Capture the cell that displays the provided text and extract its [X, Y] central coordinate. 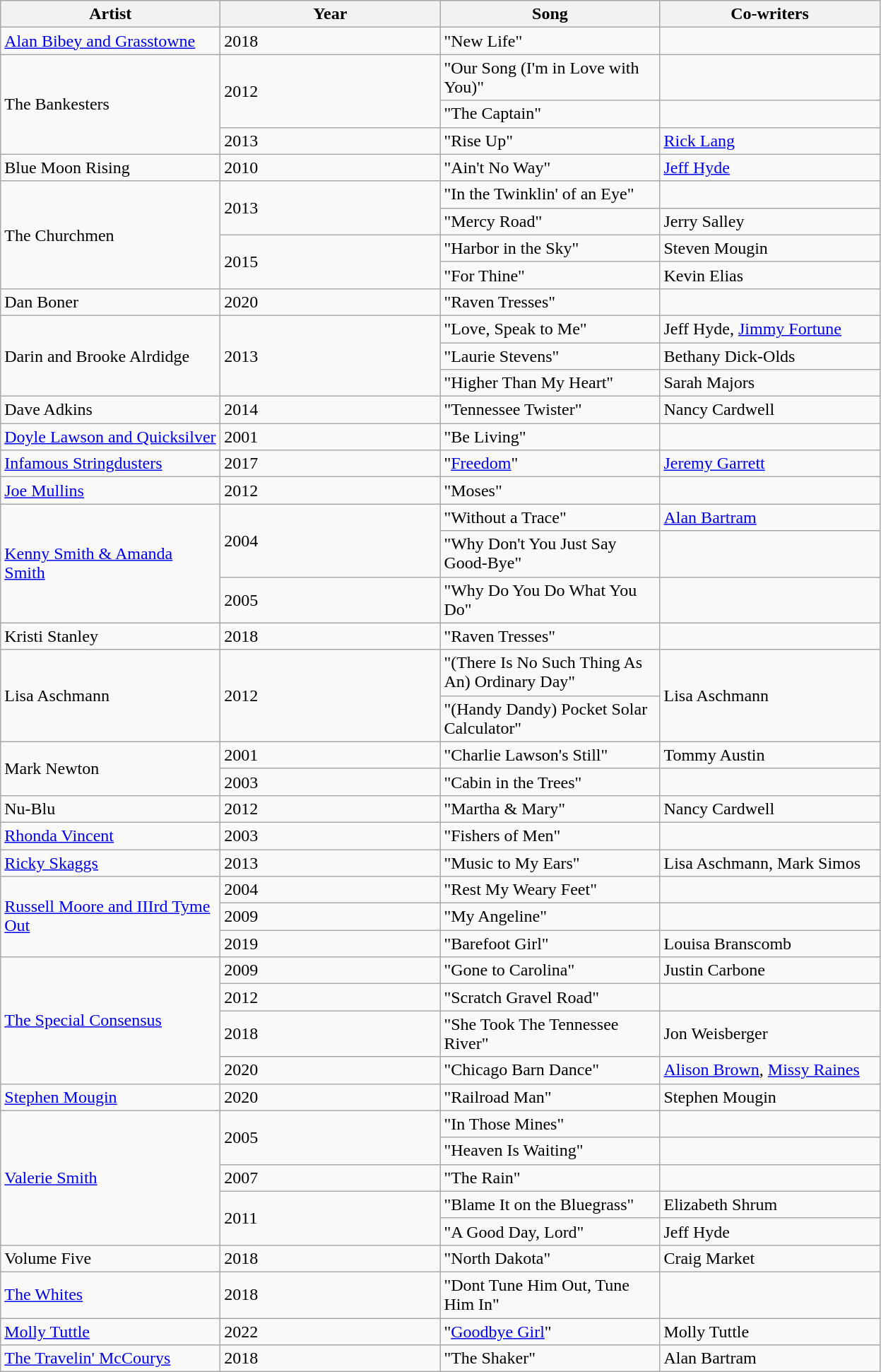
2007 [331, 1178]
The Travelin' McCourys [110, 1359]
"Freedom" [550, 464]
Nu-Blu [110, 809]
Blue Moon Rising [110, 168]
"Goodbye Girl" [550, 1331]
"Why Don't You Just Say Good-Bye" [550, 554]
Sarah Majors [770, 383]
Ricky Skaggs [110, 863]
Artist [110, 14]
"For Thine" [550, 275]
Co-writers [770, 14]
"The Shaker" [550, 1359]
"The Captain" [550, 114]
"A Good Day, Lord" [550, 1231]
"My Angeline" [550, 917]
Year [331, 14]
"Without a Trace" [550, 517]
Alison Brown, Missy Raines [770, 1070]
Louisa Branscomb [770, 944]
Rick Lang [770, 141]
Justin Carbone [770, 971]
2019 [331, 944]
Volume Five [110, 1258]
"Music to My Ears" [550, 863]
"Laurie Stevens" [550, 356]
Dave Adkins [110, 410]
Valerie Smith [110, 1178]
Craig Market [770, 1258]
Kevin Elias [770, 275]
Kenny Smith & Amanda Smith [110, 563]
Russell Moore and IIIrd Tyme Out [110, 917]
"New Life" [550, 41]
The Bankesters [110, 105]
2017 [331, 464]
Elizabeth Shrum [770, 1204]
The Special Consensus [110, 1021]
Alan Bibey and Grasstowne [110, 41]
Steven Mougin [770, 248]
"Dont Tune Him Out, Tune Him In" [550, 1295]
"Chicago Barn Dance" [550, 1070]
Joe Mullins [110, 491]
"Our Song (I'm in Love with You)" [550, 78]
Kristi Stanley [110, 636]
"She Took The Tennessee River" [550, 1033]
"Blame It on the Bluegrass" [550, 1204]
Doyle Lawson and Quicksilver [110, 437]
"Rise Up" [550, 141]
The Whites [110, 1295]
Jeff Hyde, Jimmy Fortune [770, 329]
Jon Weisberger [770, 1033]
Song [550, 14]
"Harbor in the Sky" [550, 248]
"(Handy Dandy) Pocket Solar Calculator" [550, 718]
2011 [331, 1218]
"Barefoot Girl" [550, 944]
2014 [331, 410]
"Tennessee Twister" [550, 410]
The Churchmen [110, 235]
Dan Boner [110, 302]
Darin and Brooke Alrdidge [110, 356]
"Gone to Carolina" [550, 971]
"The Rain" [550, 1178]
Infamous Stringdusters [110, 464]
"Moses" [550, 491]
"North Dakota" [550, 1258]
"Heaven Is Waiting" [550, 1151]
"Cabin in the Trees" [550, 782]
Tommy Austin [770, 755]
"Higher Than My Heart" [550, 383]
2015 [331, 262]
"Why Do You Do What You Do" [550, 599]
"Scratch Gravel Road" [550, 997]
Bethany Dick-Olds [770, 356]
"Railroad Man" [550, 1097]
"In Those Mines" [550, 1124]
2010 [331, 168]
"Rest My Weary Feet" [550, 890]
2022 [331, 1331]
Mark Newton [110, 768]
Jeremy Garrett [770, 464]
"Fishers of Men" [550, 835]
Lisa Aschmann, Mark Simos [770, 863]
"Be Living" [550, 437]
"Love, Speak to Me" [550, 329]
"Ain't No Way" [550, 168]
"In the Twinklin' of an Eye" [550, 194]
"(There Is No Such Thing As An) Ordinary Day" [550, 673]
"Mercy Road" [550, 221]
Rhonda Vincent [110, 835]
Jerry Salley [770, 221]
"Martha & Mary" [550, 809]
"Charlie Lawson's Still" [550, 755]
